Provide the [x, y] coordinate of the cell's center where the given text is located.  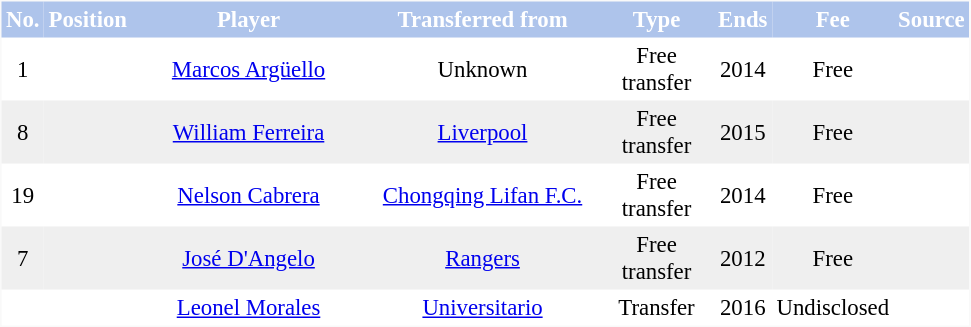
7 [24, 258]
Universitario [483, 308]
Undisclosed [833, 308]
8 [24, 132]
Player [249, 20]
Chongqing Lifan F.C. [483, 196]
Unknown [483, 70]
Marcos Argüello [249, 70]
2012 [743, 258]
No. [24, 20]
19 [24, 196]
Transfer [657, 308]
Position [88, 20]
Ends [743, 20]
William Ferreira [249, 132]
2015 [743, 132]
Nelson Cabrera [249, 196]
Leonel Morales [249, 308]
Type [657, 20]
Source [932, 20]
José D'Angelo [249, 258]
1 [24, 70]
Liverpool [483, 132]
2016 [743, 308]
Rangers [483, 258]
Transferred from [483, 20]
Fee [833, 20]
